Extract the (X, Y) coordinate from the center of the cell holding the provided text.  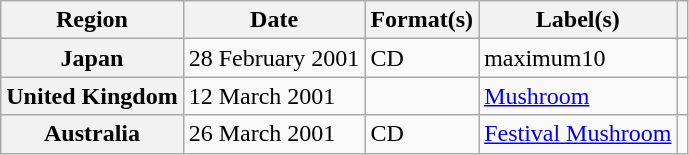
Mushroom (578, 96)
28 February 2001 (274, 58)
Label(s) (578, 20)
United Kingdom (92, 96)
Australia (92, 134)
Festival Mushroom (578, 134)
Format(s) (422, 20)
Region (92, 20)
Date (274, 20)
26 March 2001 (274, 134)
Japan (92, 58)
12 March 2001 (274, 96)
maximum10 (578, 58)
